Return the (X, Y) coordinate for the center point of the cell that contains the specified text.  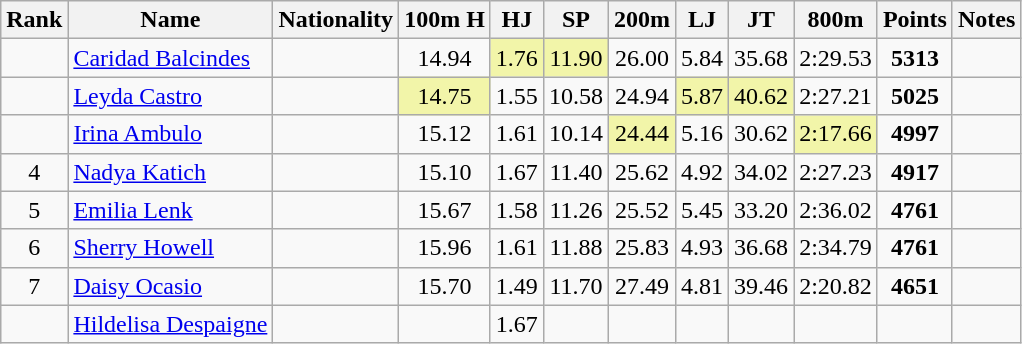
1.55 (516, 96)
Nadya Katich (170, 172)
5.16 (702, 134)
25.83 (642, 248)
11.70 (576, 286)
100m H (445, 20)
2:29.53 (836, 58)
33.20 (762, 210)
4.81 (702, 286)
24.44 (642, 134)
4.92 (702, 172)
Rank (34, 20)
36.68 (762, 248)
Notes (986, 20)
2:20.82 (836, 286)
11.88 (576, 248)
2:27.23 (836, 172)
10.14 (576, 134)
5025 (914, 96)
39.46 (762, 286)
14.94 (445, 58)
10.58 (576, 96)
15.67 (445, 210)
Leyda Castro (170, 96)
15.70 (445, 286)
5.87 (702, 96)
7 (34, 286)
11.90 (576, 58)
27.49 (642, 286)
30.62 (762, 134)
200m (642, 20)
2:34.79 (836, 248)
Name (170, 20)
LJ (702, 20)
JT (762, 20)
4997 (914, 134)
4 (34, 172)
2:36.02 (836, 210)
25.62 (642, 172)
Points (914, 20)
4651 (914, 286)
5313 (914, 58)
6 (34, 248)
4.93 (702, 248)
11.26 (576, 210)
5.45 (702, 210)
SP (576, 20)
26.00 (642, 58)
1.49 (516, 286)
25.52 (642, 210)
24.94 (642, 96)
35.68 (762, 58)
2:27.21 (836, 96)
15.96 (445, 248)
14.75 (445, 96)
5 (34, 210)
1.58 (516, 210)
4917 (914, 172)
Daisy Ocasio (170, 286)
HJ (516, 20)
Hildelisa Despaigne (170, 324)
15.12 (445, 134)
40.62 (762, 96)
Emilia Lenk (170, 210)
Nationality (336, 20)
34.02 (762, 172)
Caridad Balcindes (170, 58)
Sherry Howell (170, 248)
11.40 (576, 172)
15.10 (445, 172)
1.76 (516, 58)
2:17.66 (836, 134)
Irina Ambulo (170, 134)
5.84 (702, 58)
800m (836, 20)
